Scan for the cell matching the given text and deliver its (X, Y) coordinate at center. 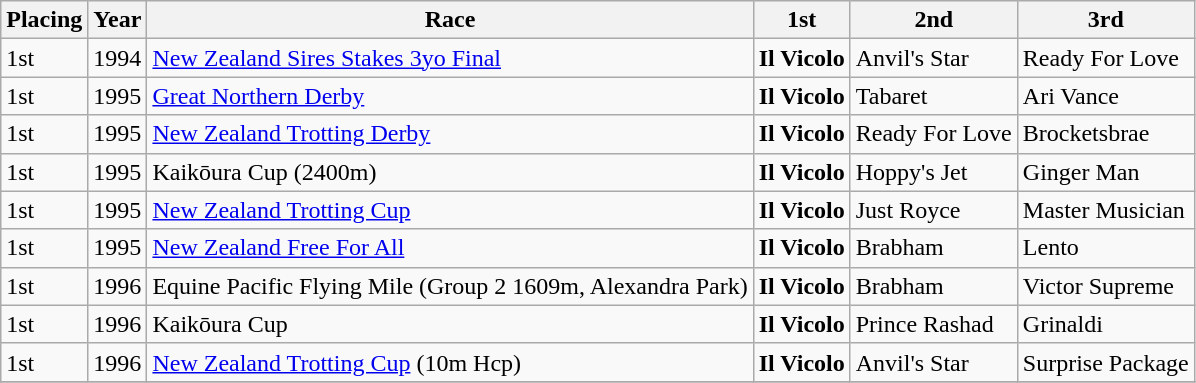
Master Musician (1106, 210)
Kaikōura Cup (450, 324)
New Zealand Trotting Cup (10m Hcp) (450, 362)
2nd (934, 20)
Ginger Man (1106, 172)
Victor Supreme (1106, 286)
Placing (44, 20)
Tabaret (934, 96)
Kaikōura Cup (2400m) (450, 172)
3rd (1106, 20)
Lento (1106, 248)
Equine Pacific Flying Mile (Group 2 1609m, Alexandra Park) (450, 286)
Brocketsbrae (1106, 134)
Grinaldi (1106, 324)
Year (118, 20)
New Zealand Trotting Derby (450, 134)
Surprise Package (1106, 362)
New Zealand Trotting Cup (450, 210)
Hoppy's Jet (934, 172)
Great Northern Derby (450, 96)
Prince Rashad (934, 324)
Ari Vance (1106, 96)
1994 (118, 58)
Race (450, 20)
New Zealand Sires Stakes 3yo Final (450, 58)
Just Royce (934, 210)
New Zealand Free For All (450, 248)
